Search for the cell housing the specified text and yield its (x, y) center coordinate. 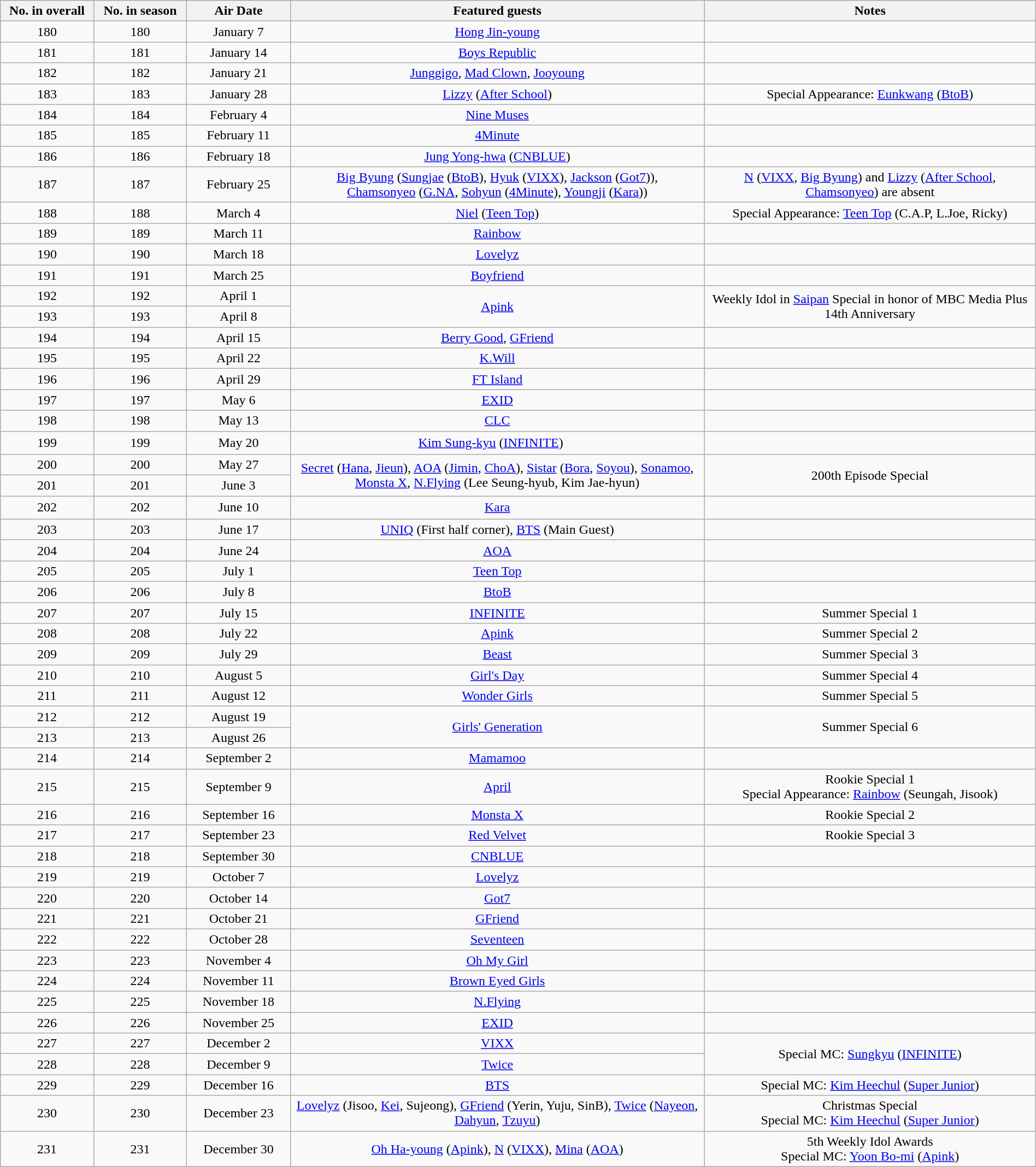
Berry Good, GFriend (497, 338)
Lovelyz (Jisoo, Kei, Sujeong), GFriend (Yerin, Yuju, SinB), Twice (Nayeon, Dahyun, Tzuyu) (497, 1113)
Rookie Special 3 (870, 835)
Monsta X (497, 815)
Rainbow (497, 233)
July 22 (238, 634)
4Minute (497, 135)
July 29 (238, 655)
Junggigo, Mad Clown, Jooyoung (497, 73)
Boyfriend (497, 275)
Summer Special 2 (870, 634)
May 20 (238, 443)
Kara (497, 508)
February 11 (238, 135)
Wonder Girls (497, 696)
N (VIXX, Big Byung) and Lizzy (After School, Chamsonyeo) are absent (870, 185)
CNBLUE (497, 856)
September 9 (238, 787)
Summer Special 1 (870, 612)
April 29 (238, 379)
January 21 (238, 73)
September 23 (238, 835)
October 7 (238, 877)
January 7 (238, 32)
VIXX (497, 1044)
December 16 (238, 1085)
July 15 (238, 612)
Special MC: Kim Heechul (Super Junior) (870, 1085)
June 10 (238, 508)
February 25 (238, 185)
Girls' Generation (497, 727)
December 30 (238, 1148)
December 23 (238, 1113)
200th Episode Special (870, 475)
June 3 (238, 486)
October 21 (238, 918)
Special MC: Sungkyu (INFINITE) (870, 1054)
August 19 (238, 717)
May 6 (238, 400)
Girl's Day (497, 675)
April 8 (238, 317)
Niel (Teen Top) (497, 213)
July 8 (238, 592)
November 4 (238, 960)
May 13 (238, 421)
August 12 (238, 696)
October 28 (238, 939)
INFINITE (497, 612)
BTS (497, 1085)
Lizzy (After School) (497, 94)
Seventeen (497, 939)
June 17 (238, 529)
October 14 (238, 898)
BtoB (497, 592)
December 2 (238, 1044)
Nine Muses (497, 115)
September 16 (238, 815)
N.Flying (497, 1002)
UNIQ (First half corner), BTS (Main Guest) (497, 529)
November 11 (238, 981)
August 5 (238, 675)
March 18 (238, 254)
GFriend (497, 918)
No. in overall (47, 11)
Brown Eyed Girls (497, 981)
Kim Sung-kyu (INFINITE) (497, 443)
Special Appearance: Teen Top (C.A.P, L.Joe, Ricky) (870, 213)
Rookie Special 2 (870, 815)
September 2 (238, 758)
Summer Special 4 (870, 675)
FT Island (497, 379)
November 18 (238, 1002)
Big Byung (Sungjae (BtoB), Hyuk (VIXX), Jackson (Got7)), Chamsonyeo (G.NA, Sohyun (4Minute), Youngji (Kara)) (497, 185)
Boys Republic (497, 52)
Hong Jin-young (497, 32)
Mamamoo (497, 758)
Jung Yong-hwa (CNBLUE) (497, 156)
Teen Top (497, 571)
No. in season (140, 11)
January 28 (238, 94)
Summer Special 6 (870, 727)
5th Weekly Idol AwardsSpecial MC: Yoon Bo-mi (Apink) (870, 1148)
Got7 (497, 898)
January 14 (238, 52)
Air Date (238, 11)
February 18 (238, 156)
Twice (497, 1064)
June 24 (238, 550)
April 22 (238, 358)
September 30 (238, 856)
December 9 (238, 1064)
Rookie Special 1Special Appearance: Rainbow (Seungah, Jisook) (870, 787)
Christmas SpecialSpecial MC: Kim Heechul (Super Junior) (870, 1113)
March 25 (238, 275)
Featured guests (497, 11)
Summer Special 5 (870, 696)
Summer Special 3 (870, 655)
Notes (870, 11)
Oh My Girl (497, 960)
Secret (Hana, Jieun), AOA (Jimin, ChoA), Sistar (Bora, Soyou), Sonamoo, Monsta X, N.Flying (Lee Seung-hyub, Kim Jae-hyun) (497, 475)
July 1 (238, 571)
April 1 (238, 296)
March 4 (238, 213)
Special Appearance: Eunkwang (BtoB) (870, 94)
Weekly Idol in Saipan Special in honor of MBC Media Plus 14th Anniversary (870, 307)
Beast (497, 655)
Red Velvet (497, 835)
CLC (497, 421)
Oh Ha-young (Apink), N (VIXX), Mina (AOA) (497, 1148)
AOA (497, 550)
August 26 (238, 738)
May 27 (238, 465)
April (497, 787)
April 15 (238, 338)
K.Will (497, 358)
November 25 (238, 1023)
March 11 (238, 233)
February 4 (238, 115)
